Pinpoint the cell where the given text exists, returning its (X, Y) midpoint coordinate. 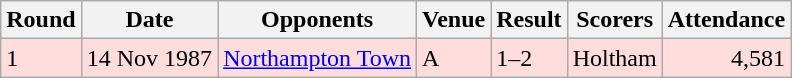
1–2 (529, 58)
4,581 (726, 58)
Opponents (318, 20)
Attendance (726, 20)
1 (41, 58)
Northampton Town (318, 58)
A (454, 58)
Round (41, 20)
14 Nov 1987 (149, 58)
Date (149, 20)
Venue (454, 20)
Scorers (614, 20)
Result (529, 20)
Holtham (614, 58)
